Return (X, Y) of the center of cell containing provided text 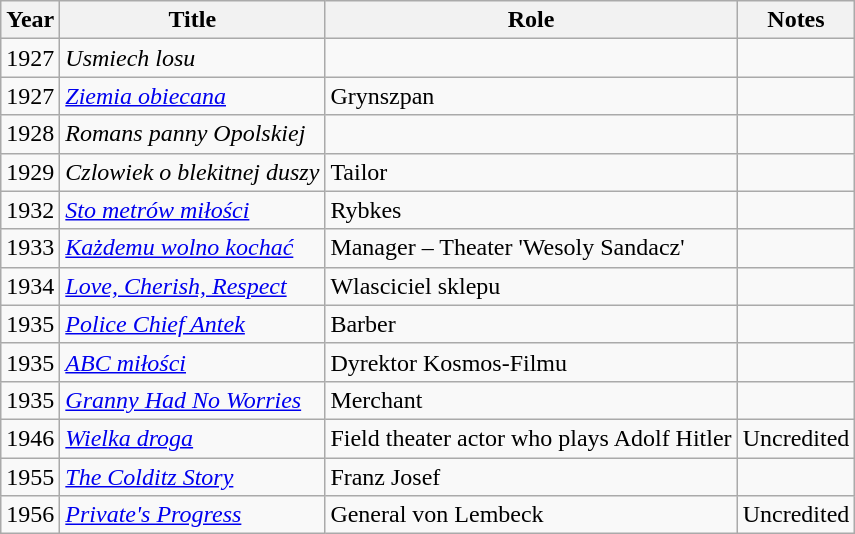
Title (192, 20)
Field theater actor who plays Adolf Hitler (531, 438)
Barber (531, 324)
The Colditz Story (192, 477)
1946 (30, 438)
Year (30, 20)
Grynszpan (531, 96)
ABC miłości (192, 362)
Police Chief Antek (192, 324)
Role (531, 20)
Rybkes (531, 210)
General von Lembeck (531, 515)
Wielka droga (192, 438)
Manager – Theater 'Wesoly Sandacz' (531, 248)
Franz Josef (531, 477)
Granny Had No Worries (192, 400)
Sto metrów miłości (192, 210)
1928 (30, 134)
Wlasciciel sklepu (531, 286)
1955 (30, 477)
Private's Progress (192, 515)
Dyrektor Kosmos-Filmu (531, 362)
Każdemu wolno kochać (192, 248)
1934 (30, 286)
Tailor (531, 172)
1956 (30, 515)
Love, Cherish, Respect (192, 286)
1929 (30, 172)
1933 (30, 248)
Czlowiek o blekitnej duszy (192, 172)
1932 (30, 210)
Notes (796, 20)
Romans panny Opolskiej (192, 134)
Merchant (531, 400)
Usmiech losu (192, 58)
Ziemia obiecana (192, 96)
